Return the [X, Y] coordinate for the center point of the cell that contains the specified text.  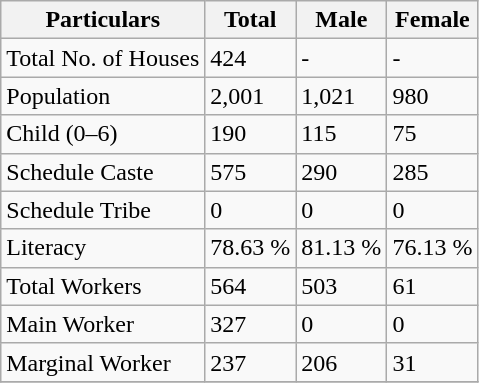
2,001 [250, 96]
Population [103, 96]
327 [250, 324]
115 [342, 134]
Total No. of Houses [103, 58]
Particulars [103, 20]
564 [250, 286]
Schedule Tribe [103, 210]
285 [432, 172]
237 [250, 362]
Literacy [103, 248]
575 [250, 172]
Main Worker [103, 324]
1,021 [342, 96]
424 [250, 58]
290 [342, 172]
61 [432, 286]
Female [432, 20]
Total [250, 20]
206 [342, 362]
503 [342, 286]
980 [432, 96]
Marginal Worker [103, 362]
31 [432, 362]
81.13 % [342, 248]
Schedule Caste [103, 172]
190 [250, 134]
Total Workers [103, 286]
Male [342, 20]
Child (0–6) [103, 134]
76.13 % [432, 248]
78.63 % [250, 248]
75 [432, 134]
